Pinpoint the cell where the given text exists, returning its (X, Y) midpoint coordinate. 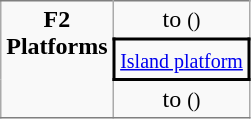
Island platform (182, 60)
F2Platforms (58, 60)
